Detect which cell encompasses the target text, then output its [X, Y] center coordinate. 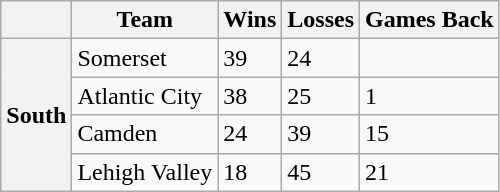
21 [430, 172]
Camden [145, 134]
45 [321, 172]
Lehigh Valley [145, 172]
38 [250, 96]
Team [145, 20]
Somerset [145, 58]
1 [430, 96]
25 [321, 96]
15 [430, 134]
Atlantic City [145, 96]
Wins [250, 20]
Games Back [430, 20]
18 [250, 172]
South [36, 115]
Losses [321, 20]
